Pinpoint the cell where the given text exists, returning its (X, Y) midpoint coordinate. 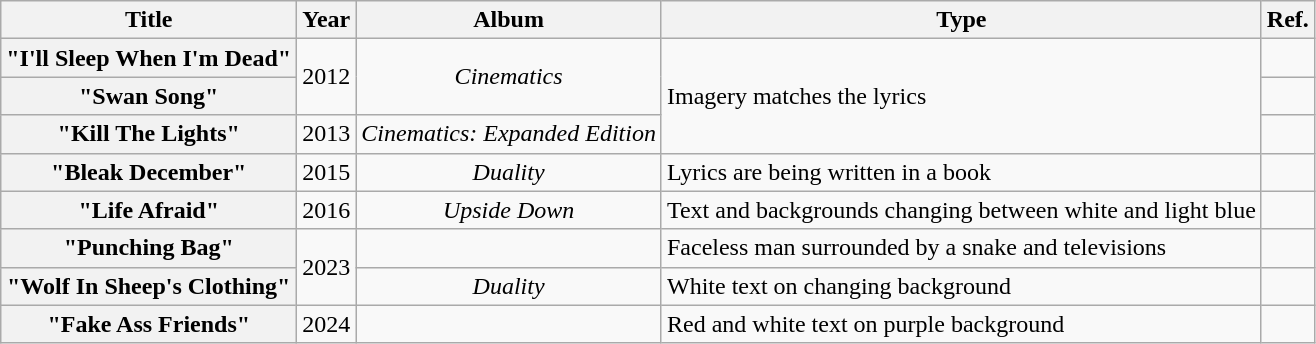
2013 (326, 134)
"Life Afraid" (149, 210)
Red and white text on purple background (961, 324)
Cinematics: Expanded Edition (509, 134)
Title (149, 20)
Lyrics are being written in a book (961, 172)
"I'll Sleep When I'm Dead" (149, 58)
"Swan Song" (149, 96)
Upside Down (509, 210)
Imagery matches the lyrics (961, 96)
Cinematics (509, 77)
Album (509, 20)
Faceless man surrounded by a snake and televisions (961, 248)
2024 (326, 324)
"Wolf In Sheep's Clothing" (149, 286)
Ref. (1288, 20)
Text and backgrounds changing between white and light blue (961, 210)
Type (961, 20)
"Bleak December" (149, 172)
"Kill The Lights" (149, 134)
2016 (326, 210)
"Punching Bag" (149, 248)
2015 (326, 172)
2023 (326, 267)
"Fake Ass Friends" (149, 324)
Year (326, 20)
White text on changing background (961, 286)
2012 (326, 77)
